Detect which cell encompasses the target text, then output its (x, y) center coordinate. 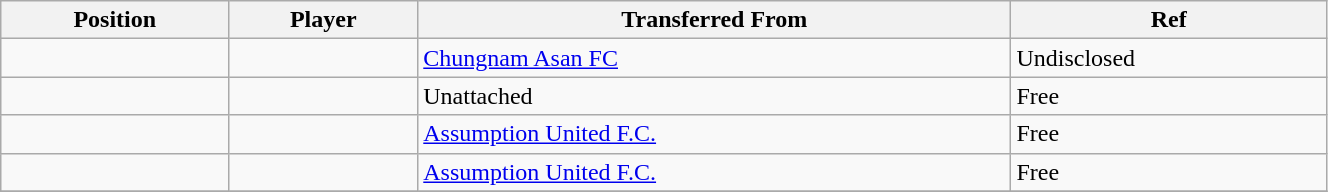
Player (324, 20)
Unattached (714, 96)
Ref (1169, 20)
Transferred From (714, 20)
Position (115, 20)
Undisclosed (1169, 58)
Chungnam Asan FC (714, 58)
